Scan for the cell matching the given text and deliver its (x, y) coordinate at center. 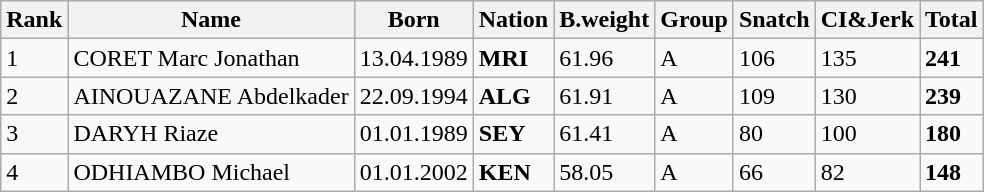
Rank (34, 20)
3 (34, 134)
100 (867, 134)
241 (952, 58)
148 (952, 172)
61.91 (604, 96)
135 (867, 58)
180 (952, 134)
Snatch (774, 20)
106 (774, 58)
ODHIAMBO Michael (211, 172)
130 (867, 96)
01.01.2002 (414, 172)
58.05 (604, 172)
Group (694, 20)
KEN (513, 172)
61.41 (604, 134)
B.weight (604, 20)
2 (34, 96)
01.01.1989 (414, 134)
239 (952, 96)
Total (952, 20)
CI&Jerk (867, 20)
61.96 (604, 58)
1 (34, 58)
DARYH Riaze (211, 134)
Born (414, 20)
AINOUAZANE Abdelkader (211, 96)
SEY (513, 134)
109 (774, 96)
22.09.1994 (414, 96)
Nation (513, 20)
MRI (513, 58)
82 (867, 172)
80 (774, 134)
66 (774, 172)
CORET Marc Jonathan (211, 58)
4 (34, 172)
Name (211, 20)
13.04.1989 (414, 58)
ALG (513, 96)
